Locate the cell with the specified text and output its [x, y] center coordinate. 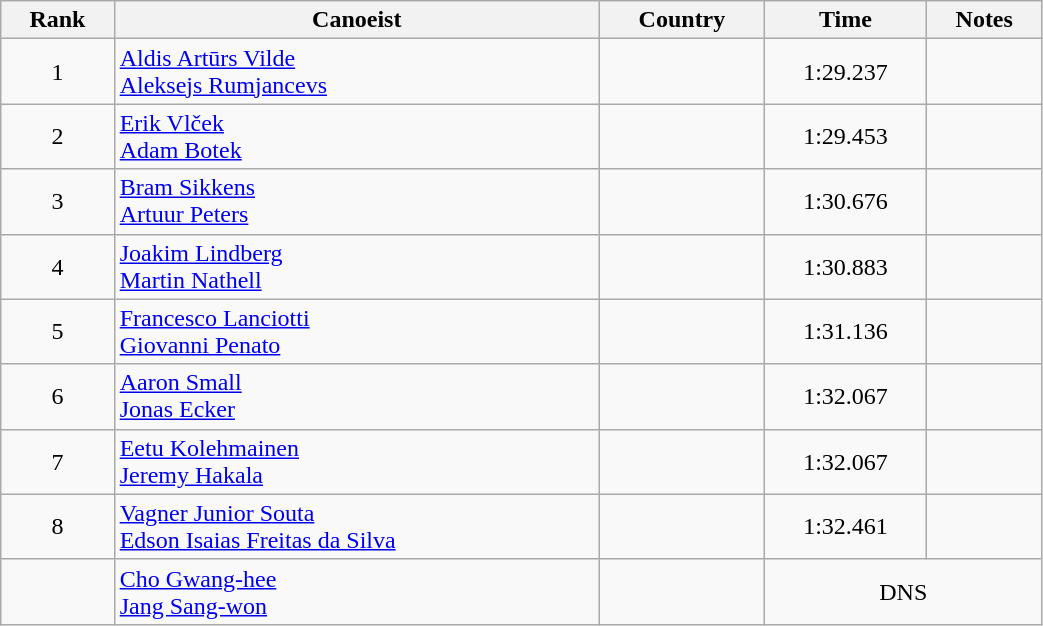
Francesco LanciottiGiovanni Penato [356, 332]
DNS [904, 592]
Country [682, 20]
8 [58, 526]
2 [58, 136]
1:29.453 [846, 136]
Time [846, 20]
Erik VlčekAdam Botek [356, 136]
Cho Gwang-heeJang Sang-won [356, 592]
6 [58, 396]
5 [58, 332]
Canoeist [356, 20]
Eetu KolehmainenJeremy Hakala [356, 462]
3 [58, 202]
1:30.883 [846, 266]
Aldis Artūrs VildeAleksejs Rumjancevs [356, 72]
4 [58, 266]
7 [58, 462]
Joakim LindbergMartin Nathell [356, 266]
Rank [58, 20]
1:32.461 [846, 526]
1:29.237 [846, 72]
Vagner Junior SoutaEdson Isaias Freitas da Silva [356, 526]
Aaron SmallJonas Ecker [356, 396]
Notes [984, 20]
Bram SikkensArtuur Peters [356, 202]
1:30.676 [846, 202]
1:31.136 [846, 332]
1 [58, 72]
